For the text-containing cell, return its midpoint in [X, Y] coordinate format. 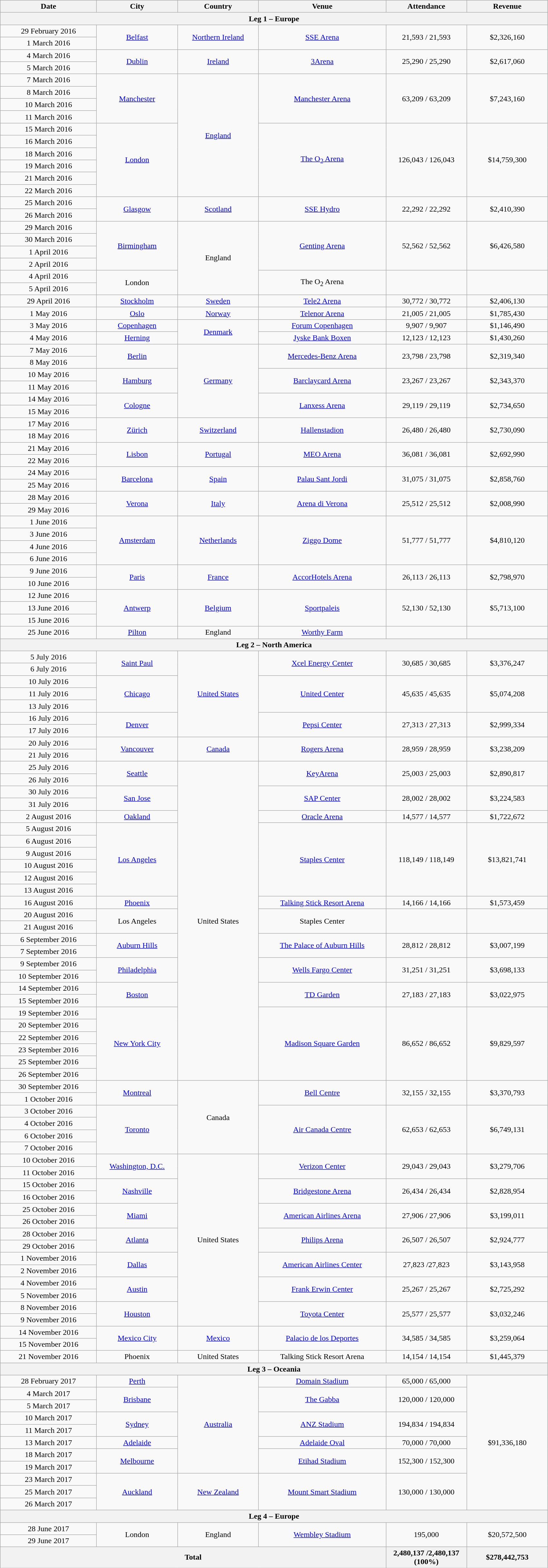
Lisbon [137, 454]
9 June 2016 [48, 571]
Barcelona [137, 479]
$1,785,430 [507, 313]
Mexico [218, 1338]
Hallenstadion [322, 430]
29 March 2016 [48, 227]
25 June 2016 [48, 632]
63,209 / 63,209 [426, 98]
Country [218, 6]
27,823 /27,823 [426, 1265]
New York City [137, 1044]
16 October 2016 [48, 1197]
1 May 2016 [48, 313]
Total [193, 1558]
Barclaycard Arena [322, 381]
14,154 / 14,154 [426, 1357]
1 October 2016 [48, 1099]
Mount Smart Stadium [322, 1492]
Belgium [218, 608]
$3,007,199 [507, 946]
5 April 2016 [48, 289]
30,685 / 30,685 [426, 663]
8 March 2016 [48, 92]
Mercedes-Benz Arena [322, 356]
8 May 2016 [48, 362]
ANZ Stadium [322, 1424]
1 April 2016 [48, 252]
Copenhagen [137, 325]
194,834 / 194,834 [426, 1424]
Austin [137, 1289]
3 June 2016 [48, 534]
$13,821,741 [507, 859]
36,081 / 36,081 [426, 454]
28,002 / 28,002 [426, 798]
28,812 / 28,812 [426, 946]
26 March 2017 [48, 1504]
19 March 2017 [48, 1467]
29,043 / 29,043 [426, 1166]
Nashville [137, 1191]
Glasgow [137, 209]
$5,713,100 [507, 608]
25,267 / 25,267 [426, 1289]
11 May 2016 [48, 387]
21 May 2016 [48, 448]
4 March 2017 [48, 1394]
26,507 / 26,507 [426, 1240]
Sweden [218, 301]
11 March 2017 [48, 1430]
Dallas [137, 1265]
Germany [218, 381]
San Jose [137, 798]
TD Garden [322, 995]
Worthy Farm [322, 632]
25,290 / 25,290 [426, 62]
$1,573,459 [507, 902]
8 November 2016 [48, 1307]
15 March 2016 [48, 129]
Melbourne [137, 1461]
Etihad Stadium [322, 1461]
$3,376,247 [507, 663]
20 September 2016 [48, 1025]
29 April 2016 [48, 301]
Scotland [218, 209]
25,003 / 25,003 [426, 774]
Herning [137, 338]
$1,722,672 [507, 817]
4 May 2016 [48, 338]
Palau Sant Jordi [322, 479]
14 May 2016 [48, 399]
Leg 2 – North America [274, 645]
MEO Arena [322, 454]
13 July 2016 [48, 706]
$3,032,246 [507, 1314]
21 July 2016 [48, 755]
Hamburg [137, 381]
6 June 2016 [48, 559]
9,907 / 9,907 [426, 325]
27,183 / 27,183 [426, 995]
4 November 2016 [48, 1283]
2 August 2016 [48, 817]
Montreal [137, 1093]
13 June 2016 [48, 608]
3 May 2016 [48, 325]
22 September 2016 [48, 1037]
Manchester Arena [322, 98]
22 May 2016 [48, 461]
13 March 2017 [48, 1443]
$6,749,131 [507, 1129]
Wells Fargo Center [322, 970]
31 July 2016 [48, 804]
$3,224,583 [507, 798]
29 June 2017 [48, 1541]
14,577 / 14,577 [426, 817]
10 March 2016 [48, 104]
25 October 2016 [48, 1209]
32,155 / 32,155 [426, 1093]
24 May 2016 [48, 473]
$2,924,777 [507, 1240]
26,480 / 26,480 [426, 430]
Ziggo Dome [322, 540]
$2,798,970 [507, 577]
1 November 2016 [48, 1258]
Rogers Arena [322, 749]
American Airlines Center [322, 1265]
22 March 2016 [48, 191]
Bridgestone Arena [322, 1191]
Portugal [218, 454]
$1,445,379 [507, 1357]
26 July 2016 [48, 780]
Auckland [137, 1492]
$6,426,580 [507, 246]
$2,890,817 [507, 774]
$2,725,292 [507, 1289]
12 June 2016 [48, 596]
3Arena [322, 62]
195,000 [426, 1534]
15 September 2016 [48, 1001]
Adelaide [137, 1443]
$5,074,208 [507, 694]
Toronto [137, 1129]
21 August 2016 [48, 927]
Netherlands [218, 540]
Arena di Verona [322, 503]
22,292 / 22,292 [426, 209]
Saint Paul [137, 663]
18 May 2016 [48, 436]
17 May 2016 [48, 424]
$2,730,090 [507, 430]
14,166 / 14,166 [426, 902]
$3,143,958 [507, 1265]
Date [48, 6]
$2,999,334 [507, 724]
Forum Copenhagen [322, 325]
29 October 2016 [48, 1246]
Leg 4 – Europe [274, 1516]
Zürich [137, 430]
14 November 2016 [48, 1332]
11 March 2016 [48, 117]
Boston [137, 995]
23,798 / 23,798 [426, 356]
30,772 / 30,772 [426, 301]
25 September 2016 [48, 1062]
30 September 2016 [48, 1087]
Denmark [218, 332]
$4,810,120 [507, 540]
Amsterdam [137, 540]
28,959 / 28,959 [426, 749]
30 March 2016 [48, 240]
$7,243,160 [507, 98]
31,075 / 31,075 [426, 479]
6 August 2016 [48, 841]
2,480,137 /2,480,137(100%) [426, 1558]
Denver [137, 724]
$2,343,370 [507, 381]
$3,279,706 [507, 1166]
11 October 2016 [48, 1173]
13 August 2016 [48, 890]
29,119 / 29,119 [426, 405]
45,635 / 45,635 [426, 694]
4 October 2016 [48, 1123]
26 October 2016 [48, 1222]
$2,734,650 [507, 405]
15 October 2016 [48, 1185]
28 February 2017 [48, 1381]
Norway [218, 313]
25,512 / 25,512 [426, 503]
152,300 / 152,300 [426, 1461]
$9,829,597 [507, 1044]
65,000 / 65,000 [426, 1381]
Palacio de los Deportes [322, 1338]
Bell Centre [322, 1093]
Stockholm [137, 301]
Philadelphia [137, 970]
$2,410,390 [507, 209]
American Airlines Arena [322, 1216]
4 June 2016 [48, 547]
30 July 2016 [48, 792]
Attendance [426, 6]
26,434 / 26,434 [426, 1191]
34,585 / 34,585 [426, 1338]
70,000 / 70,000 [426, 1443]
Spain [218, 479]
62,653 / 62,653 [426, 1129]
52,130 / 52,130 [426, 608]
Air Canada Centre [322, 1129]
$1,430,260 [507, 338]
$3,370,793 [507, 1093]
AccorHotels Arena [322, 577]
Pilton [137, 632]
17 July 2016 [48, 730]
Lanxess Arena [322, 405]
Manchester [137, 98]
6 September 2016 [48, 939]
12 August 2016 [48, 878]
$2,406,130 [507, 301]
5 August 2016 [48, 829]
SSE Arena [322, 37]
21 November 2016 [48, 1357]
Sydney [137, 1424]
Dublin [137, 62]
20 August 2016 [48, 915]
Toyota Center [322, 1314]
$2,858,760 [507, 479]
Genting Arena [322, 246]
Oakland [137, 817]
Berlin [137, 356]
9 November 2016 [48, 1320]
10 May 2016 [48, 375]
Chicago [137, 694]
New Zealand [218, 1492]
130,000 / 130,000 [426, 1492]
$2,008,990 [507, 503]
10 March 2017 [48, 1418]
9 August 2016 [48, 853]
Birmingham [137, 246]
10 October 2016 [48, 1160]
3 October 2016 [48, 1111]
Northern Ireland [218, 37]
23,267 / 23,267 [426, 381]
6 October 2016 [48, 1136]
The Palace of Auburn Hills [322, 946]
Washington, D.C. [137, 1166]
Ireland [218, 62]
19 September 2016 [48, 1013]
Wembley Stadium [322, 1534]
26 March 2016 [48, 215]
25 March 2017 [48, 1492]
1 March 2016 [48, 43]
Italy [218, 503]
28 June 2017 [48, 1528]
Houston [137, 1314]
$3,238,209 [507, 749]
10 July 2016 [48, 681]
29 February 2016 [48, 31]
7 May 2016 [48, 350]
$1,146,490 [507, 325]
18 March 2017 [48, 1455]
Antwerp [137, 608]
$2,828,954 [507, 1191]
Frank Erwin Center [322, 1289]
26 September 2016 [48, 1074]
118,149 / 118,149 [426, 859]
51,777 / 51,777 [426, 540]
Atlanta [137, 1240]
10 August 2016 [48, 866]
Seattle [137, 774]
Madison Square Garden [322, 1044]
86,652 / 86,652 [426, 1044]
Switzerland [218, 430]
Leg 1 – Europe [274, 19]
SSE Hydro [322, 209]
$2,692,990 [507, 454]
25 May 2016 [48, 485]
28 May 2016 [48, 497]
5 July 2016 [48, 657]
28 October 2016 [48, 1234]
16 March 2016 [48, 141]
Perth [137, 1381]
Jyske Bank Boxen [322, 338]
Brisbane [137, 1400]
20 July 2016 [48, 743]
10 September 2016 [48, 976]
$2,319,340 [507, 356]
Vancouver [137, 749]
5 November 2016 [48, 1295]
Verizon Center [322, 1166]
$2,326,160 [507, 37]
6 July 2016 [48, 669]
KeyArena [322, 774]
15 November 2016 [48, 1345]
5 March 2017 [48, 1406]
Adelaide Oval [322, 1443]
SAP Center [322, 798]
10 June 2016 [48, 583]
$278,442,753 [507, 1558]
21 March 2016 [48, 178]
France [218, 577]
$3,259,064 [507, 1338]
Australia [218, 1424]
52,562 / 52,562 [426, 246]
23 September 2016 [48, 1050]
5 March 2016 [48, 68]
21,005 / 21,005 [426, 313]
United Center [322, 694]
Sportpaleis [322, 608]
19 March 2016 [48, 166]
4 March 2016 [48, 55]
15 June 2016 [48, 620]
$3,698,133 [507, 970]
9 September 2016 [48, 964]
Mexico City [137, 1338]
21,593 / 21,593 [426, 37]
Verona [137, 503]
26,113 / 26,113 [426, 577]
$14,759,300 [507, 160]
11 July 2016 [48, 694]
31,251 / 31,251 [426, 970]
16 August 2016 [48, 902]
12,123 / 12,123 [426, 338]
Domain Stadium [322, 1381]
1 June 2016 [48, 522]
15 May 2016 [48, 412]
23 March 2017 [48, 1479]
Pepsi Center [322, 724]
City [137, 6]
7 September 2016 [48, 952]
4 April 2016 [48, 276]
27,906 / 27,906 [426, 1216]
27,313 / 27,313 [426, 724]
The Gabba [322, 1400]
7 March 2016 [48, 80]
Oslo [137, 313]
Telenor Arena [322, 313]
$3,199,011 [507, 1216]
16 July 2016 [48, 718]
29 May 2016 [48, 510]
Paris [137, 577]
18 March 2016 [48, 154]
Revenue [507, 6]
2 April 2016 [48, 264]
Philips Arena [322, 1240]
Auburn Hills [137, 946]
$20,572,500 [507, 1534]
$91,336,180 [507, 1443]
Xcel Energy Center [322, 663]
25,577 / 25,577 [426, 1314]
$3,022,975 [507, 995]
7 October 2016 [48, 1148]
$2,617,060 [507, 62]
Venue [322, 6]
126,043 / 126,043 [426, 160]
14 September 2016 [48, 988]
Miami [137, 1216]
Leg 3 – Oceania [274, 1369]
120,000 / 120,000 [426, 1400]
Oracle Arena [322, 817]
25 March 2016 [48, 203]
Tele2 Arena [322, 301]
Belfast [137, 37]
2 November 2016 [48, 1271]
25 July 2016 [48, 768]
Cologne [137, 405]
